Scan for the cell matching the given text and deliver its [X, Y] coordinate at center. 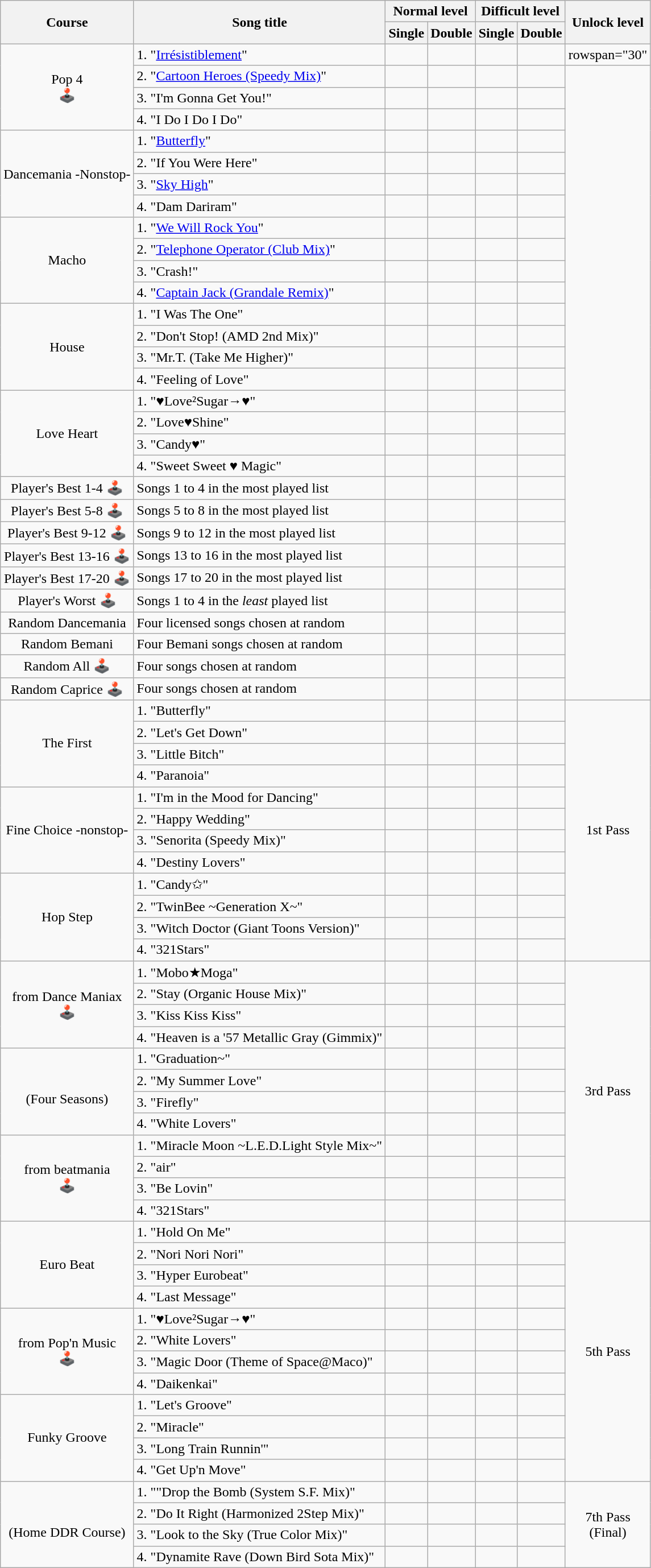
Normal level [430, 11]
4. "Captain Jack (Grandale Remix)" [259, 293]
3. "Witch Doctor (Giant Toons Version)" [259, 928]
4. "Dynamite Rave (Down Bird Sota Mix)" [259, 1557]
2. "Happy Wedding" [259, 819]
3. "Kiss Kiss Kiss" [259, 1016]
4. "Daikenkai" [259, 1384]
3. "Candy♥" [259, 444]
4. "Paranoia" [259, 776]
(Four Seasons) [67, 1091]
1. "Hold On Me" [259, 1232]
2. "air" [259, 1167]
4. "Get Up'n Move" [259, 1470]
1. "Irrésistiblement" [259, 55]
3. "Crash!" [259, 271]
Song title [259, 22]
3. "Look to the Sky (True Color Mix)" [259, 1535]
2. "Telephone Operator (Club Mix)" [259, 249]
Player's Best 9-12 🕹️ [67, 533]
2. "If You Were Here" [259, 163]
4. "Destiny Lovers" [259, 862]
1. "Mobo★Moga" [259, 972]
Songs 17 to 20 in the most played list [259, 578]
3. "Long Train Runnin'" [259, 1449]
Player's Best 5-8 🕹️ [67, 511]
3rd Pass [608, 1091]
2. "Cartoon Heroes (Speedy Mix)" [259, 76]
Hop Step [67, 917]
3. "Magic Door (Theme of Space@Maco)" [259, 1362]
Fine Choice -nonstop- [67, 830]
Songs 5 to 8 in the most played list [259, 511]
from beatmania🕹️ [67, 1178]
7th Pass(Final) [608, 1524]
4. "Last Message" [259, 1297]
2. "Stay (Organic House Mix)" [259, 994]
1. "I'm in the Mood for Dancing" [259, 797]
Player's Worst 🕹️ [67, 601]
Unlock level [608, 22]
2. "White Lovers" [259, 1341]
Player's Best 13-16 🕹️ [67, 556]
1. "We Will Rock You" [259, 227]
3. "Be Lovin" [259, 1189]
Euro Beat [67, 1264]
from Dance Maniax🕹️ [67, 1004]
2. "Nori Nori Nori" [259, 1253]
Course [67, 22]
2. "Let's Get Down" [259, 733]
3. "Mr.T. (Take Me Higher)" [259, 358]
(Home DDR Course) [67, 1524]
1. "Candy✩" [259, 884]
Pop 4🕹️ [67, 87]
1. "I Was The One" [259, 315]
Four licensed songs chosen at random [259, 623]
Songs 13 to 16 in the most played list [259, 556]
1st Pass [608, 830]
4. "I Do I Do I Do" [259, 119]
Macho [67, 260]
Four Bemani songs chosen at random [259, 644]
4. "Sweet Sweet ♥ Magic" [259, 466]
Dancemania -Nonstop- [67, 173]
1. "Let's Groove" [259, 1405]
2. "TwinBee ~Generation X~" [259, 907]
1. "Graduation~" [259, 1059]
4. "Dam Dariram" [259, 206]
Player's Best 1-4 🕹️ [67, 488]
4. "Feeling of Love" [259, 379]
3. "Sky High" [259, 184]
Random Dancemania [67, 623]
1. ""Drop the Bomb (System S.F. Mix)" [259, 1492]
Funky Groove [67, 1438]
from Pop'n Music🕹️ [67, 1351]
Random Caprice 🕹️ [67, 689]
Love Heart [67, 433]
Songs 9 to 12 in the most played list [259, 533]
2. "Miracle" [259, 1427]
3. "Firefly" [259, 1102]
3. "Hyper Eurobeat" [259, 1275]
Songs 1 to 4 in the least played list [259, 601]
The First [67, 743]
Random All 🕹️ [67, 667]
3. "Senorita (Speedy Mix)" [259, 841]
3. "I'm Gonna Get You!" [259, 98]
2. "My Summer Love" [259, 1081]
4. "White Lovers" [259, 1124]
5th Pass [608, 1351]
1. "Miracle Moon ~L.E.D.Light Style Mix~" [259, 1145]
Songs 1 to 4 in the most played list [259, 488]
2. "Do It Right (Harmonized 2Step Mix)" [259, 1513]
4. "Heaven is a '57 Metallic Gray (Gimmix)" [259, 1037]
Player's Best 17-20 🕹️ [67, 578]
Random Bemani [67, 644]
House [67, 347]
2. "Don't Stop! (AMD 2nd Mix)" [259, 336]
Difficult level [520, 11]
3. "Little Bitch" [259, 754]
rowspan="30" [608, 55]
2. "Love♥Shine" [259, 423]
